Determine the [X, Y] coordinate at the center of the cell enclosing the given text.  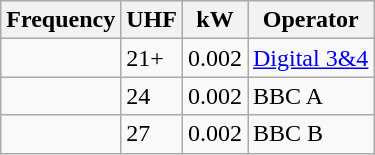
UHF [152, 20]
24 [152, 96]
Operator [311, 20]
27 [152, 134]
kW [214, 20]
21+ [152, 58]
Digital 3&4 [311, 58]
Frequency [61, 20]
BBC B [311, 134]
BBC A [311, 96]
